Search for the cell housing the specified text and yield its (X, Y) center coordinate. 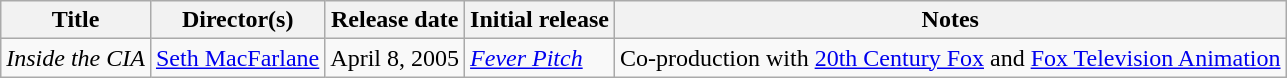
Director(s) (237, 20)
Fever Pitch (540, 58)
Co-production with 20th Century Fox and Fox Television Animation (950, 58)
Notes (950, 20)
Release date (395, 20)
Title (76, 20)
Initial release (540, 20)
Seth MacFarlane (237, 58)
April 8, 2005 (395, 58)
Inside the CIA (76, 58)
